Determine the [x, y] coordinate at the center of the cell enclosing the given text.  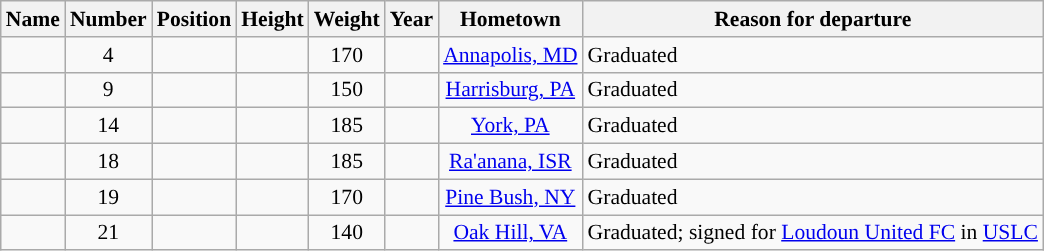
Position [194, 19]
Pine Bush, NY [510, 197]
Weight [347, 19]
Reason for departure [813, 19]
Ra'anana, ISR [510, 162]
150 [347, 90]
14 [108, 126]
York, PA [510, 126]
9 [108, 90]
Height [272, 19]
19 [108, 197]
140 [347, 233]
Annapolis, MD [510, 55]
Oak Hill, VA [510, 233]
18 [108, 162]
4 [108, 55]
21 [108, 233]
Year [412, 19]
Graduated; signed for Loudoun United FC in USLC [813, 233]
Name [33, 19]
Number [108, 19]
Harrisburg, PA [510, 90]
Hometown [510, 19]
